Return the (X, Y) coordinate for the center point of the cell that contains the specified text.  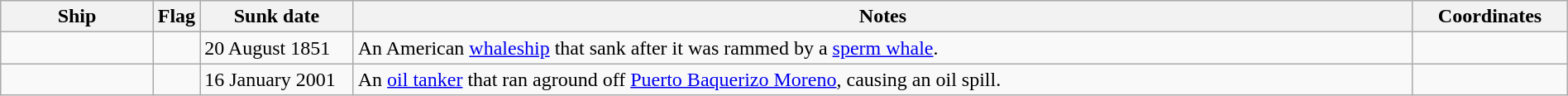
Sunk date (277, 17)
Notes (883, 17)
Flag (176, 17)
An oil tanker that ran aground off Puerto Baquerizo Moreno, causing an oil spill. (883, 79)
16 January 2001 (277, 79)
20 August 1851 (277, 48)
Coordinates (1490, 17)
An American whaleship that sank after it was rammed by a sperm whale. (883, 48)
Ship (77, 17)
